Return (X, Y) of the center of cell containing provided text 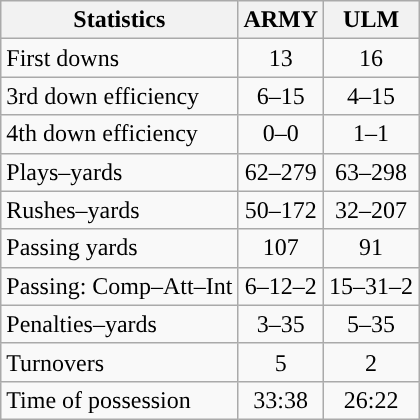
63–298 (372, 172)
Turnovers (120, 362)
Passing yards (120, 248)
0–0 (281, 134)
6–12–2 (281, 286)
4th down efficiency (120, 134)
33:38 (281, 400)
Rushes–yards (120, 210)
13 (281, 58)
15–31–2 (372, 286)
91 (372, 248)
2 (372, 362)
1–1 (372, 134)
16 (372, 58)
6–15 (281, 96)
3–35 (281, 324)
32–207 (372, 210)
62–279 (281, 172)
26:22 (372, 400)
Penalties–yards (120, 324)
Plays–yards (120, 172)
Time of possession (120, 400)
107 (281, 248)
ULM (372, 20)
50–172 (281, 210)
ARMY (281, 20)
First downs (120, 58)
3rd down efficiency (120, 96)
4–15 (372, 96)
5 (281, 362)
5–35 (372, 324)
Statistics (120, 20)
Passing: Comp–Att–Int (120, 286)
